Return the [x, y] coordinate for the center point of the cell that contains the specified text.  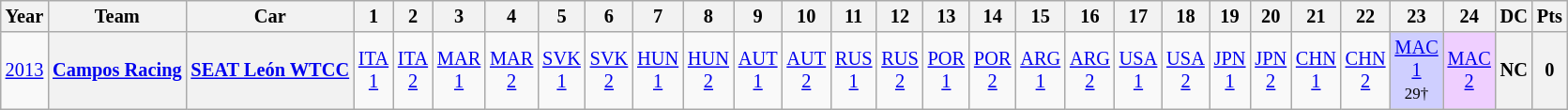
NC [1515, 71]
SEAT León WTCC [269, 71]
3 [459, 16]
MAR1 [459, 71]
8 [708, 16]
24 [1469, 16]
POR1 [946, 71]
USA1 [1138, 71]
21 [1316, 16]
23 [1416, 16]
Car [269, 16]
AUT1 [758, 71]
16 [1090, 16]
MAC2 [1469, 71]
2 [413, 16]
USA2 [1185, 71]
9 [758, 16]
14 [993, 16]
SVK2 [609, 71]
0 [1550, 71]
1 [373, 16]
HUN2 [708, 71]
6 [609, 16]
5 [561, 16]
DC [1515, 16]
Campos Racing [116, 71]
POR2 [993, 71]
19 [1230, 16]
MAC129† [1416, 71]
ITA1 [373, 71]
20 [1271, 16]
ARG1 [1040, 71]
ARG2 [1090, 71]
HUN1 [658, 71]
7 [658, 16]
10 [806, 16]
2013 [24, 71]
CHN2 [1366, 71]
Year [24, 16]
ITA2 [413, 71]
AUT2 [806, 71]
15 [1040, 16]
11 [854, 16]
4 [511, 16]
22 [1366, 16]
Pts [1550, 16]
JPN1 [1230, 71]
RUS1 [854, 71]
18 [1185, 16]
SVK1 [561, 71]
RUS2 [899, 71]
17 [1138, 16]
MAR2 [511, 71]
CHN1 [1316, 71]
13 [946, 16]
12 [899, 16]
Team [116, 16]
JPN2 [1271, 71]
